Capture the cell that displays the provided text and extract its (x, y) central coordinate. 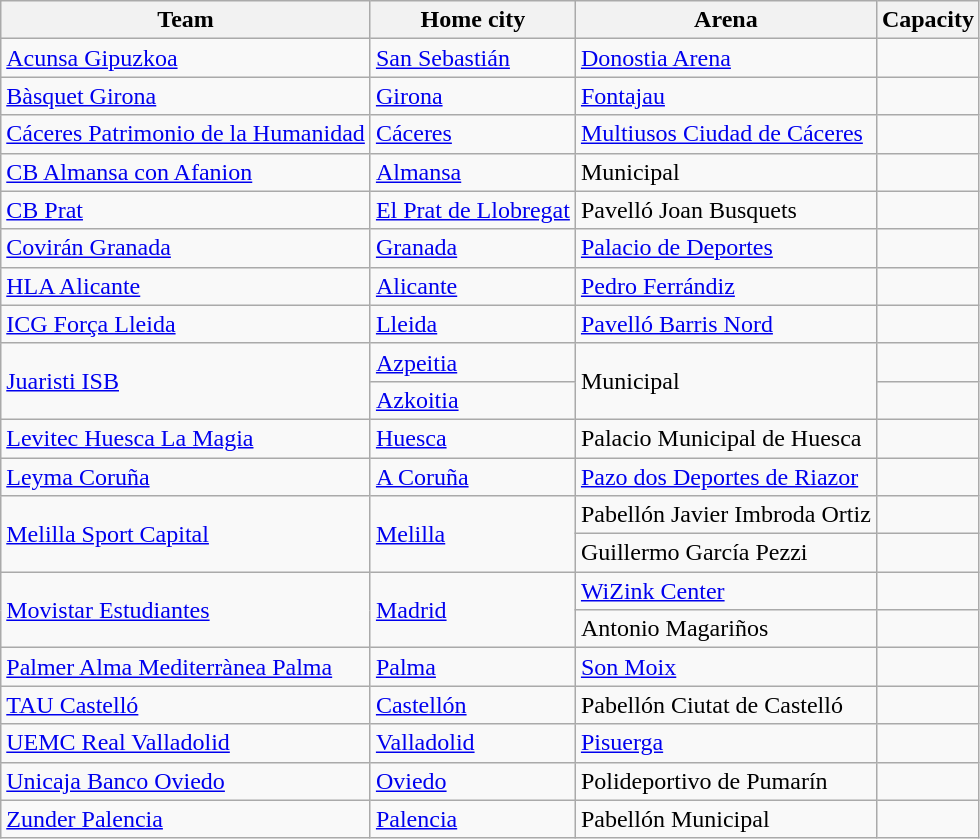
Lleida (472, 324)
El Prat de Llobregat (472, 210)
Leyma Coruña (186, 477)
Pavelló Barris Nord (726, 324)
Movistar Estudiantes (186, 610)
Pabellón Municipal (726, 819)
Son Moix (726, 667)
Unicaja Banco Oviedo (186, 781)
Palma (472, 667)
Acunsa Gipuzkoa (186, 58)
Alicante (472, 286)
Cáceres (472, 134)
Home city (472, 20)
Guillermo García Pezzi (726, 553)
Palencia (472, 819)
Huesca (472, 438)
Levitec Huesca La Magia (186, 438)
Capacity (928, 20)
Pabellón Ciutat de Castelló (726, 705)
Polideportivo de Pumarín (726, 781)
Fontajau (726, 96)
Palmer Alma Mediterrànea Palma (186, 667)
Pazo dos Deportes de Riazor (726, 477)
San Sebastián (472, 58)
Pabellón Javier Imbroda Ortiz (726, 515)
Cáceres Patrimonio de la Humanidad (186, 134)
Donostia Arena (726, 58)
Castellón (472, 705)
Arena (726, 20)
CB Prat (186, 210)
Madrid (472, 610)
Girona (472, 96)
ICG Força Lleida (186, 324)
UEMC Real Valladolid (186, 743)
Azkoitia (472, 400)
Zunder Palencia (186, 819)
Juaristi ISB (186, 381)
Oviedo (472, 781)
Palacio de Deportes (726, 248)
Almansa (472, 172)
WiZink Center (726, 591)
Melilla Sport Capital (186, 534)
A Coruña (472, 477)
Team (186, 20)
HLA Alicante (186, 286)
Antonio Magariños (726, 629)
Palacio Municipal de Huesca (726, 438)
Granada (472, 248)
TAU Castelló (186, 705)
Multiusos Ciudad de Cáceres (726, 134)
CB Almansa con Afanion (186, 172)
Covirán Granada (186, 248)
Valladolid (472, 743)
Azpeitia (472, 362)
Pavelló Joan Busquets (726, 210)
Pedro Ferrándiz (726, 286)
Bàsquet Girona (186, 96)
Pisuerga (726, 743)
Melilla (472, 534)
